Return (X, Y) of the center of cell containing provided text 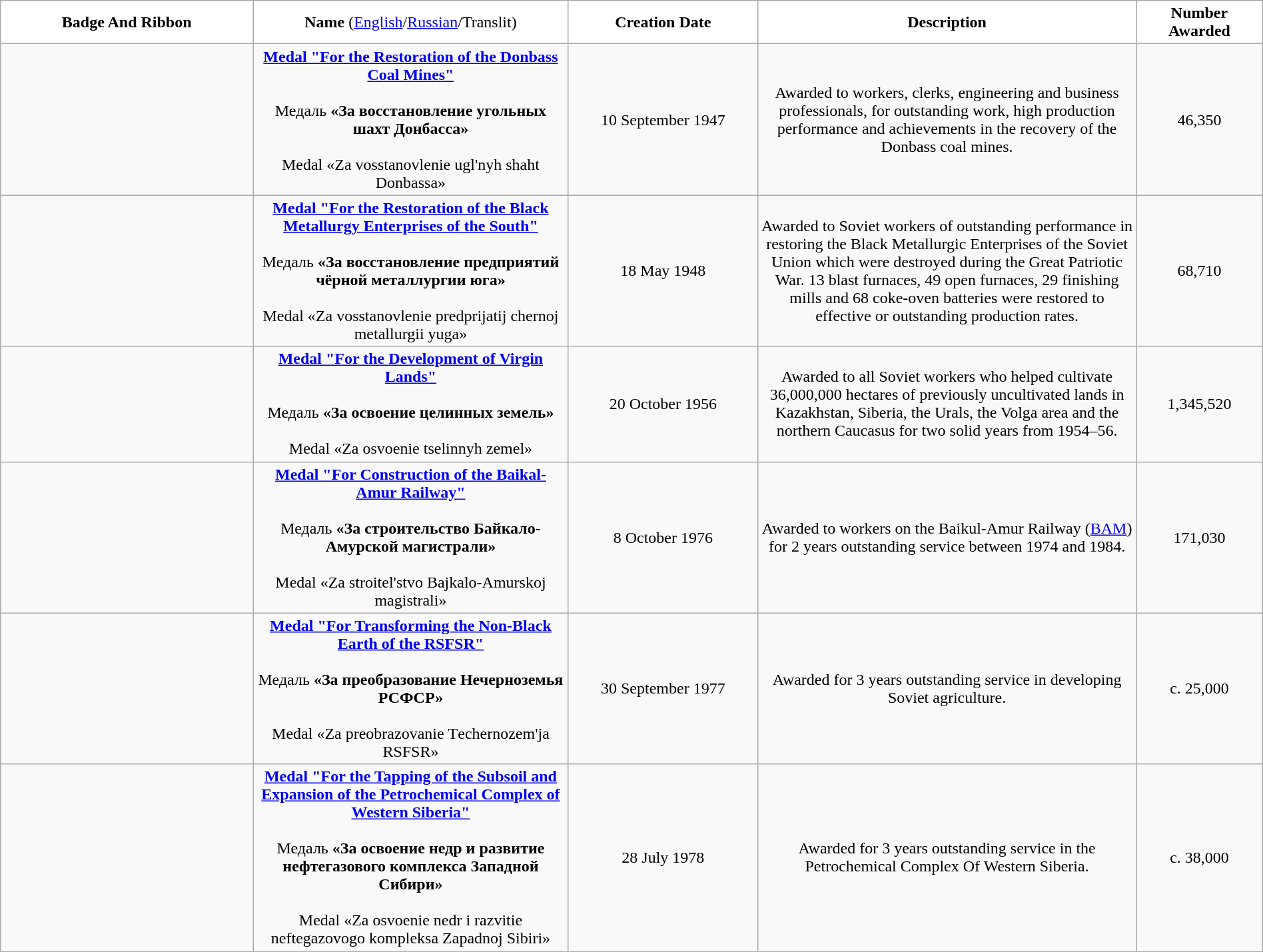
46,350 (1199, 120)
18 May 1948 (663, 270)
28 July 1978 (663, 858)
171,030 (1199, 537)
30 September 1977 (663, 689)
Number Awarded (1199, 23)
Awarded to workers on the Baikul-Amur Railway (BAM) for 2 years outstanding service between 1974 and 1984. (947, 537)
Description (947, 23)
10 September 1947 (663, 120)
Name (English/Russian/Translit) (411, 23)
8 October 1976 (663, 537)
c. 25,000 (1199, 689)
Awarded for 3 years outstanding service in the Petrochemical Complex Of Western Siberia. (947, 858)
c. 38,000 (1199, 858)
1,345,520 (1199, 404)
Awarded for 3 years outstanding service in developing Soviet agriculture. (947, 689)
Creation Date (663, 23)
Badge And Ribbon (127, 23)
Medal "For the Development of Virgin Lands"Медаль «За освоение целинных земель»Medal «Za osvoenie tselinnyh zemel» (411, 404)
68,710 (1199, 270)
Medal "For Transforming the Non-Black Earth of the RSFSR"Медаль «За преобразование Нечерноземья РСФСР»Medal «Za preobrazovanie Тechernozem'ja RSFSR» (411, 689)
20 October 1956 (663, 404)
